For the text-containing cell, return its midpoint in [X, Y] coordinate format. 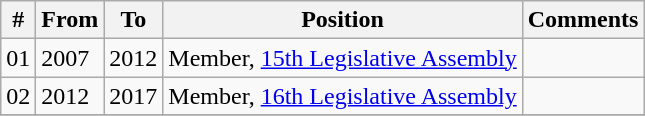
From [70, 20]
Comments [583, 20]
01 [18, 58]
# [18, 20]
Position [342, 20]
02 [18, 96]
2017 [134, 96]
To [134, 20]
2007 [70, 58]
Member, 15th Legislative Assembly [342, 58]
Member, 16th Legislative Assembly [342, 96]
